For the text-containing cell, return its midpoint in [x, y] coordinate format. 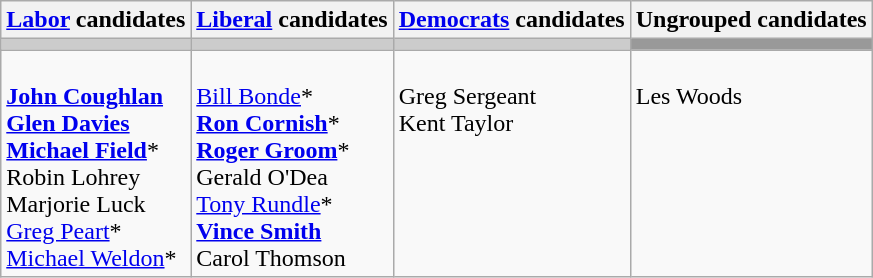
Greg Sergeant Kent Taylor [512, 164]
John Coughlan Glen Davies Michael Field* Robin Lohrey Marjorie Luck Greg Peart* Michael Weldon* [96, 164]
Liberal candidates [292, 20]
Democrats candidates [512, 20]
Labor candidates [96, 20]
Les Woods [751, 164]
Bill Bonde* Ron Cornish* Roger Groom* Gerald O'Dea Tony Rundle* Vince Smith Carol Thomson [292, 164]
Ungrouped candidates [751, 20]
